Return the [X, Y] coordinate for the center point of the cell that contains the specified text.  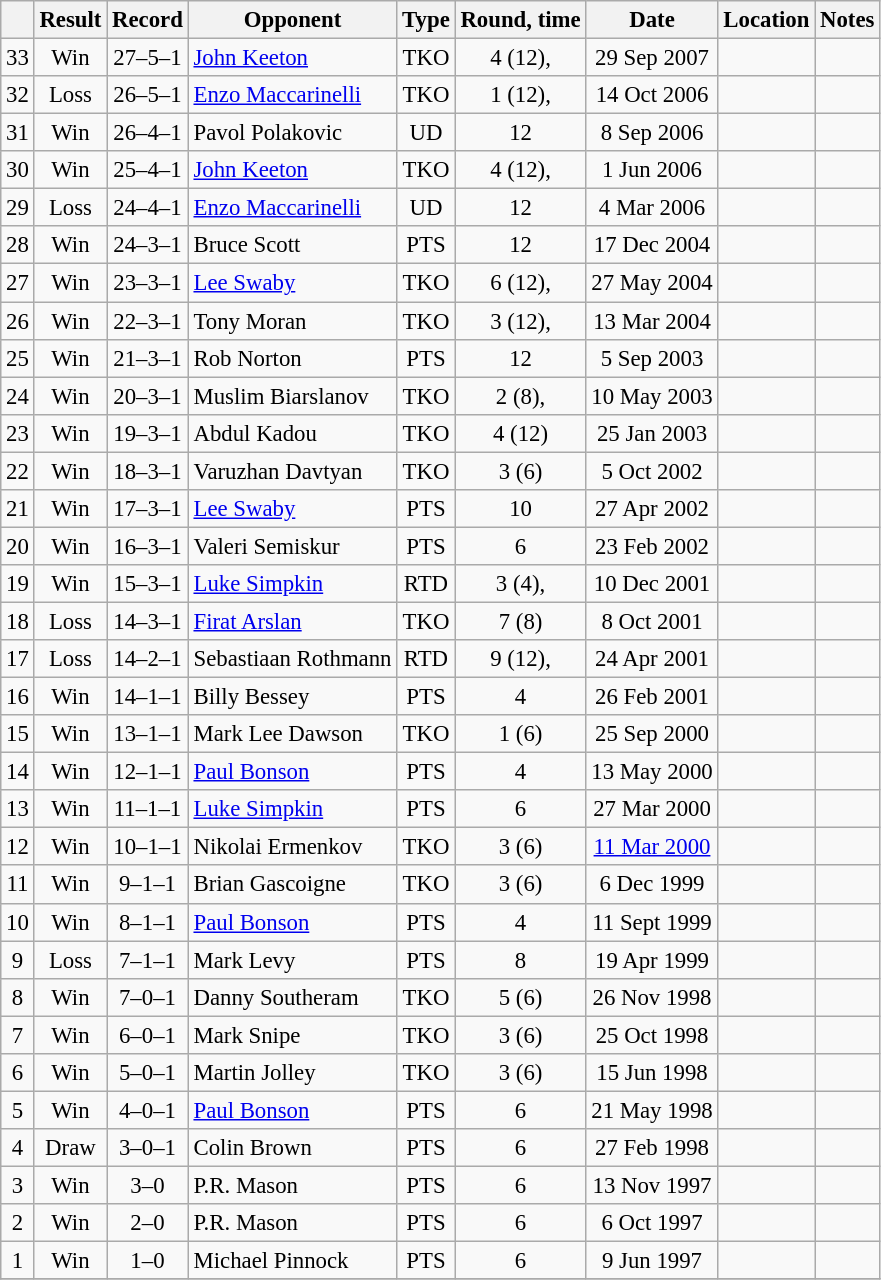
25 Sep 2000 [652, 734]
3 [18, 1185]
Sebastiaan Rothmann [292, 659]
13 [18, 809]
15 Jun 1998 [652, 1073]
Nikolai Ermenkov [292, 847]
14 [18, 772]
Bruce Scott [292, 245]
2 (8), [520, 396]
Abdul Kadou [292, 433]
14–2–1 [148, 659]
Varuzhan Davtyan [292, 471]
5 Oct 2002 [652, 471]
21 May 1998 [652, 1110]
6–0–1 [148, 1035]
21 [18, 509]
11 [18, 885]
6 Oct 1997 [652, 1223]
4 (12) [520, 433]
15–3–1 [148, 584]
26–4–1 [148, 133]
Valeri Semiskur [292, 546]
Opponent [292, 20]
Brian Gascoigne [292, 885]
27 [18, 283]
20–3–1 [148, 396]
25 Oct 1998 [652, 1035]
23–3–1 [148, 283]
18–3–1 [148, 471]
3 (12), [520, 321]
25 Jan 2003 [652, 433]
Colin Brown [292, 1148]
3–0 [148, 1185]
31 [18, 133]
5–0–1 [148, 1073]
Location [766, 20]
10 May 2003 [652, 396]
5 (6) [520, 997]
Rob Norton [292, 358]
Billy Bessey [292, 697]
3 (4), [520, 584]
24 Apr 2001 [652, 659]
11 Mar 2000 [652, 847]
27 May 2004 [652, 283]
29 Sep 2007 [652, 58]
21–3–1 [148, 358]
1 Jun 2006 [652, 170]
30 [18, 170]
23 [18, 433]
13–1–1 [148, 734]
Record [148, 20]
16 [18, 697]
14 Oct 2006 [652, 95]
14–3–1 [148, 621]
Result [70, 20]
Tony Moran [292, 321]
Round, time [520, 20]
Type [426, 20]
3–0–1 [148, 1148]
7–1–1 [148, 960]
7 [18, 1035]
Muslim Biarslanov [292, 396]
22–3–1 [148, 321]
33 [18, 58]
7–0–1 [148, 997]
24–4–1 [148, 208]
13 Nov 1997 [652, 1185]
1 (6) [520, 734]
Danny Southeram [292, 997]
10–1–1 [148, 847]
Notes [848, 20]
26 Feb 2001 [652, 697]
Pavol Polakovic [292, 133]
25 [18, 358]
9 [18, 960]
Draw [70, 1148]
5 Sep 2003 [652, 358]
29 [18, 208]
28 [18, 245]
17 Dec 2004 [652, 245]
27–5–1 [148, 58]
32 [18, 95]
5 [18, 1110]
14–1–1 [148, 697]
24–3–1 [148, 245]
19 Apr 1999 [652, 960]
17 [18, 659]
Firat Arslan [292, 621]
24 [18, 396]
1 (12), [520, 95]
27 Feb 1998 [652, 1148]
18 [18, 621]
Mark Lee Dawson [292, 734]
9 (12), [520, 659]
4–0–1 [148, 1110]
7 (8) [520, 621]
Michael Pinnock [292, 1261]
19–3–1 [148, 433]
25–4–1 [148, 170]
26 [18, 321]
22 [18, 471]
4 Mar 2006 [652, 208]
12–1–1 [148, 772]
6 Dec 1999 [652, 885]
8 Oct 2001 [652, 621]
9 Jun 1997 [652, 1261]
13 May 2000 [652, 772]
Date [652, 20]
20 [18, 546]
17–3–1 [148, 509]
11 Sept 1999 [652, 922]
27 Mar 2000 [652, 809]
2 [18, 1223]
27 Apr 2002 [652, 509]
23 Feb 2002 [652, 546]
Martin Jolley [292, 1073]
19 [18, 584]
8–1–1 [148, 922]
26 Nov 1998 [652, 997]
Mark Levy [292, 960]
1–0 [148, 1261]
1 [18, 1261]
13 Mar 2004 [652, 321]
6 (12), [520, 283]
9–1–1 [148, 885]
26–5–1 [148, 95]
11–1–1 [148, 809]
8 Sep 2006 [652, 133]
Mark Snipe [292, 1035]
2–0 [148, 1223]
10 Dec 2001 [652, 584]
16–3–1 [148, 546]
15 [18, 734]
